From the cell containing the given text, extract its center point as [x, y] coordinate. 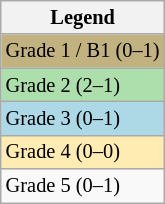
Legend [83, 17]
Grade 4 (0–0) [83, 152]
Grade 1 / B1 (0–1) [83, 51]
Grade 2 (2–1) [83, 85]
Grade 3 (0–1) [83, 118]
Grade 5 (0–1) [83, 186]
